For the text-containing cell, return its midpoint in [x, y] coordinate format. 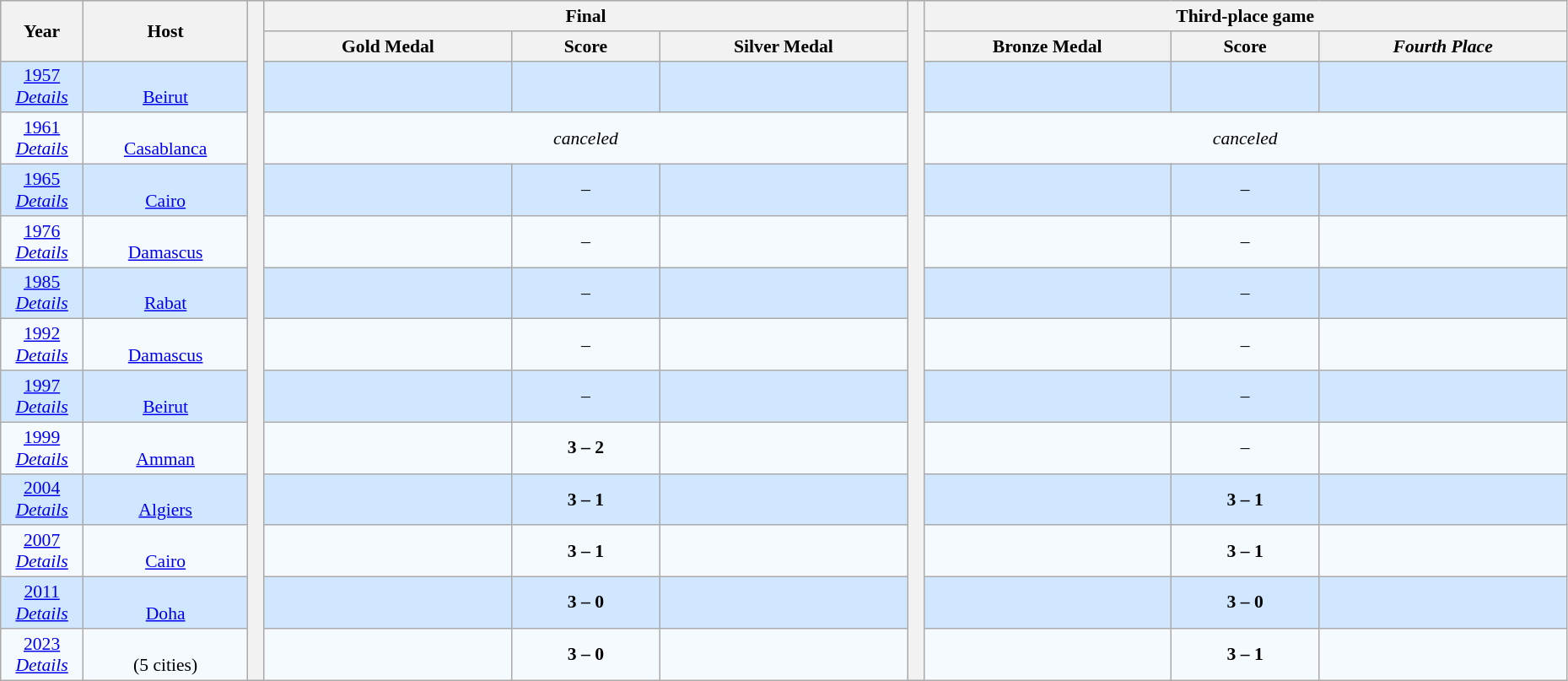
1961 Details [42, 138]
1997 Details [42, 397]
2011 Details [42, 603]
Amman [165, 447]
Host [165, 30]
Fourth Place [1442, 46]
2004 Details [42, 500]
Third-place game [1245, 16]
Algiers [165, 500]
Casablanca [165, 138]
Bronze Medal [1048, 46]
1992 Details [42, 344]
Year [42, 30]
1976 Details [42, 241]
Doha [165, 603]
Silver Medal [783, 46]
1999 Details [42, 447]
Rabat [165, 294]
Final [585, 16]
1985 Details [42, 294]
1965 Details [42, 191]
2007 Details [42, 552]
3 – 2 [586, 447]
1957 Details [42, 86]
Gold Medal [388, 46]
2023 Details [42, 655]
(5 cities) [165, 655]
